Scan for the cell matching the given text and deliver its (X, Y) coordinate at center. 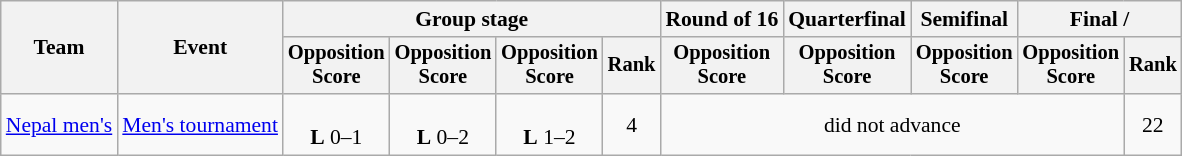
Nepal men's (60, 124)
did not advance (892, 124)
Group stage (472, 19)
Final / (1099, 19)
Event (200, 48)
Semifinal (964, 19)
Round of 16 (722, 19)
4 (632, 124)
Quarterfinal (847, 19)
Men's tournament (200, 124)
22 (1153, 124)
L 1–2 (550, 124)
L 0–2 (444, 124)
L 0–1 (336, 124)
Team (60, 48)
